Scan for the cell matching the given text and deliver its [X, Y] coordinate at center. 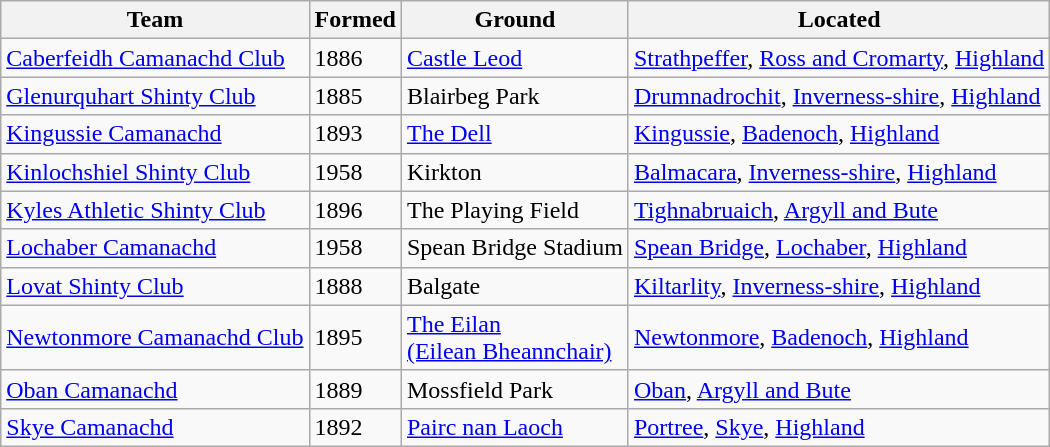
Team [155, 20]
Spean Bridge Stadium [514, 248]
Tighnabruaich, Argyll and Bute [838, 210]
Castle Leod [514, 58]
The Dell [514, 134]
1885 [355, 96]
Kingussie, Badenoch, Highland [838, 134]
Caberfeidh Camanachd Club [155, 58]
Mossfield Park [514, 389]
Ground [514, 20]
Lovat Shinty Club [155, 286]
1895 [355, 338]
1889 [355, 389]
The Playing Field [514, 210]
Skye Camanachd [155, 427]
Strathpeffer, Ross and Cromarty, Highland [838, 58]
1886 [355, 58]
Spean Bridge, Lochaber, Highland [838, 248]
Kiltarlity, Inverness-shire, Highland [838, 286]
Balgate [514, 286]
1893 [355, 134]
Lochaber Camanachd [155, 248]
Balmacara, Inverness-shire, Highland [838, 172]
1888 [355, 286]
Formed [355, 20]
Oban Camanachd [155, 389]
Kingussie Camanachd [155, 134]
1892 [355, 427]
Pairc nan Laoch [514, 427]
The Eilan(Eilean Bheannchair) [514, 338]
Glenurquhart Shinty Club [155, 96]
Kirkton [514, 172]
Newtonmore Camanachd Club [155, 338]
Located [838, 20]
1896 [355, 210]
Oban, Argyll and Bute [838, 389]
Drumnadrochit, Inverness-shire, Highland [838, 96]
Blairbeg Park [514, 96]
Kinlochshiel Shinty Club [155, 172]
Kyles Athletic Shinty Club [155, 210]
Portree, Skye, Highland [838, 427]
Newtonmore, Badenoch, Highland [838, 338]
